From the cell containing the given text, extract its center point as [x, y] coordinate. 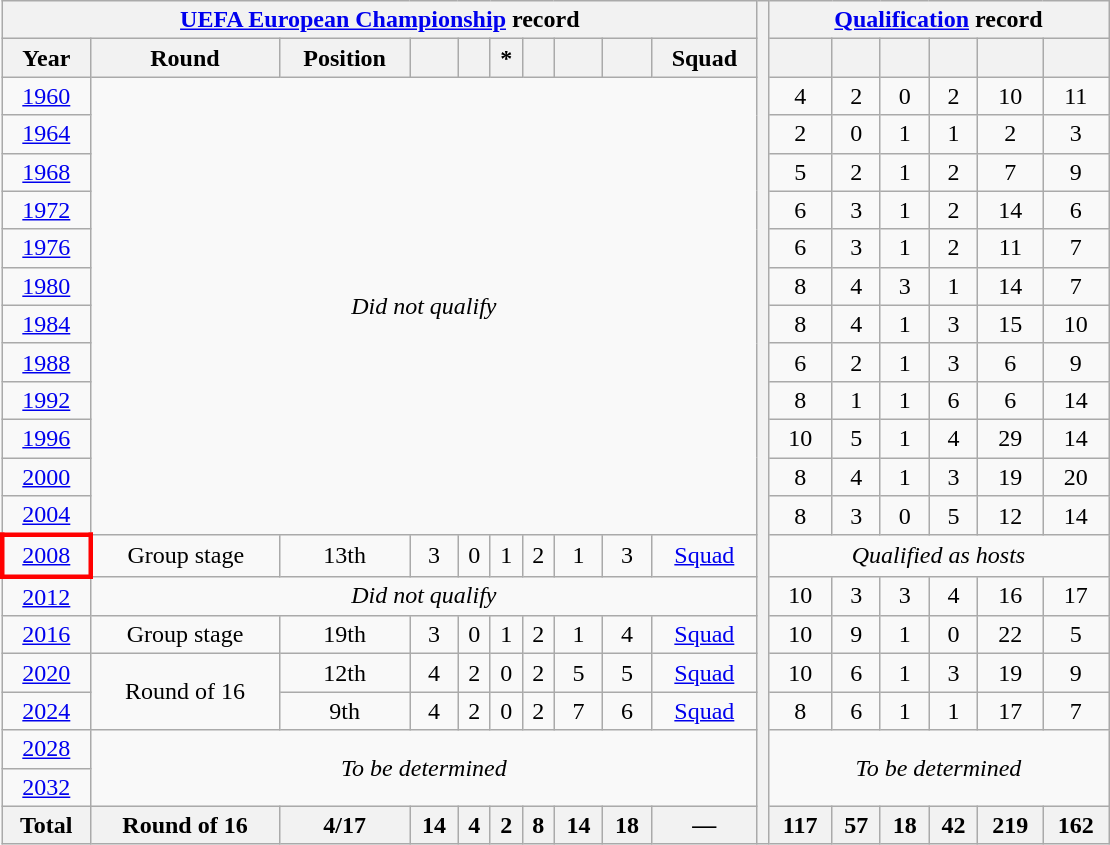
1996 [46, 438]
13th [345, 556]
1980 [46, 286]
Total [46, 825]
2020 [46, 673]
Qualification record [938, 20]
1968 [46, 172]
2012 [46, 596]
— [704, 825]
1972 [46, 210]
1960 [46, 96]
12 [1010, 516]
15 [1010, 324]
1976 [46, 248]
2000 [46, 477]
16 [1010, 596]
Position [345, 58]
19th [345, 635]
2004 [46, 516]
2024 [46, 711]
2008 [46, 556]
20 [1076, 477]
219 [1010, 825]
Qualified as hosts [938, 556]
22 [1010, 635]
1992 [46, 400]
42 [954, 825]
162 [1076, 825]
9th [345, 711]
1964 [46, 134]
2028 [46, 749]
Round [184, 58]
29 [1010, 438]
117 [800, 825]
UEFA European Championship record [380, 20]
Year [46, 58]
* [506, 58]
57 [856, 825]
2016 [46, 635]
1984 [46, 324]
12th [345, 673]
4/17 [345, 825]
2032 [46, 787]
1988 [46, 362]
